Output the (X, Y) coordinate of the center of the cell containing the given text.  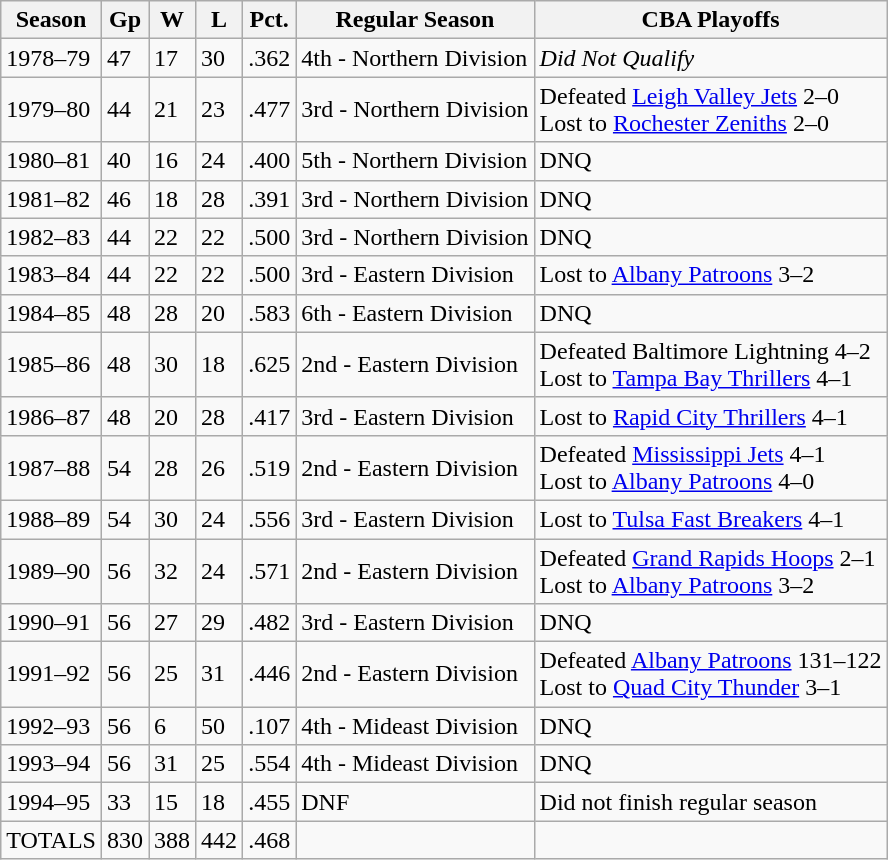
Gp (124, 20)
1980–81 (52, 161)
21 (172, 110)
CBA Playoffs (710, 20)
.482 (270, 623)
27 (172, 623)
.391 (270, 199)
.400 (270, 161)
.625 (270, 364)
442 (220, 840)
1991–92 (52, 674)
Defeated Albany Patroons 131–122Lost to Quad City Thunder 3–1 (710, 674)
.556 (270, 519)
1989–90 (52, 570)
1979–80 (52, 110)
1985–86 (52, 364)
26 (220, 468)
4th - Northern Division (415, 58)
1984–85 (52, 313)
Lost to Albany Patroons 3–2 (710, 275)
.362 (270, 58)
830 (124, 840)
DNF (415, 802)
1978–79 (52, 58)
Did Not Qualify (710, 58)
.571 (270, 570)
TOTALS (52, 840)
388 (172, 840)
46 (124, 199)
29 (220, 623)
Pct. (270, 20)
1986–87 (52, 416)
W (172, 20)
Defeated Mississippi Jets 4–1Lost to Albany Patroons 4–0 (710, 468)
32 (172, 570)
6th - Eastern Division (415, 313)
1988–89 (52, 519)
23 (220, 110)
Defeated Leigh Valley Jets 2–0Lost to Rochester Zeniths 2–0 (710, 110)
47 (124, 58)
1993–94 (52, 764)
1987–88 (52, 468)
15 (172, 802)
Defeated Baltimore Lightning 4–2Lost to Tampa Bay Thrillers 4–1 (710, 364)
1982–83 (52, 237)
40 (124, 161)
Defeated Grand Rapids Hoops 2–1Lost to Albany Patroons 3–2 (710, 570)
50 (220, 726)
L (220, 20)
.468 (270, 840)
.554 (270, 764)
17 (172, 58)
Lost to Tulsa Fast Breakers 4–1 (710, 519)
.107 (270, 726)
.455 (270, 802)
Season (52, 20)
5th - Northern Division (415, 161)
.477 (270, 110)
.417 (270, 416)
1994–95 (52, 802)
16 (172, 161)
.519 (270, 468)
.583 (270, 313)
1983–84 (52, 275)
1981–82 (52, 199)
6 (172, 726)
Regular Season (415, 20)
1990–91 (52, 623)
33 (124, 802)
Lost to Rapid City Thrillers 4–1 (710, 416)
1992–93 (52, 726)
Did not finish regular season (710, 802)
.446 (270, 674)
